Return the [x, y] coordinate for the center point of the cell that contains the specified text.  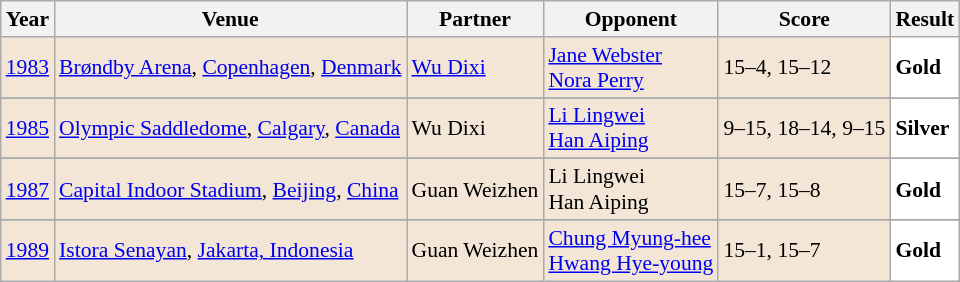
Chung Myung-hee Hwang Hye-young [630, 250]
15–7, 15–8 [804, 190]
15–1, 15–7 [804, 250]
1989 [28, 250]
15–4, 15–12 [804, 68]
Opponent [630, 19]
Istora Senayan, Jakarta, Indonesia [230, 250]
1985 [28, 128]
Olympic Saddledome, Calgary, Canada [230, 128]
Year [28, 19]
Score [804, 19]
1983 [28, 68]
Result [924, 19]
1987 [28, 190]
Brøndby Arena, Copenhagen, Denmark [230, 68]
9–15, 18–14, 9–15 [804, 128]
Silver [924, 128]
Venue [230, 19]
Partner [474, 19]
Capital Indoor Stadium, Beijing, China [230, 190]
Jane Webster Nora Perry [630, 68]
